Output the (X, Y) coordinate of the center of the cell containing the given text.  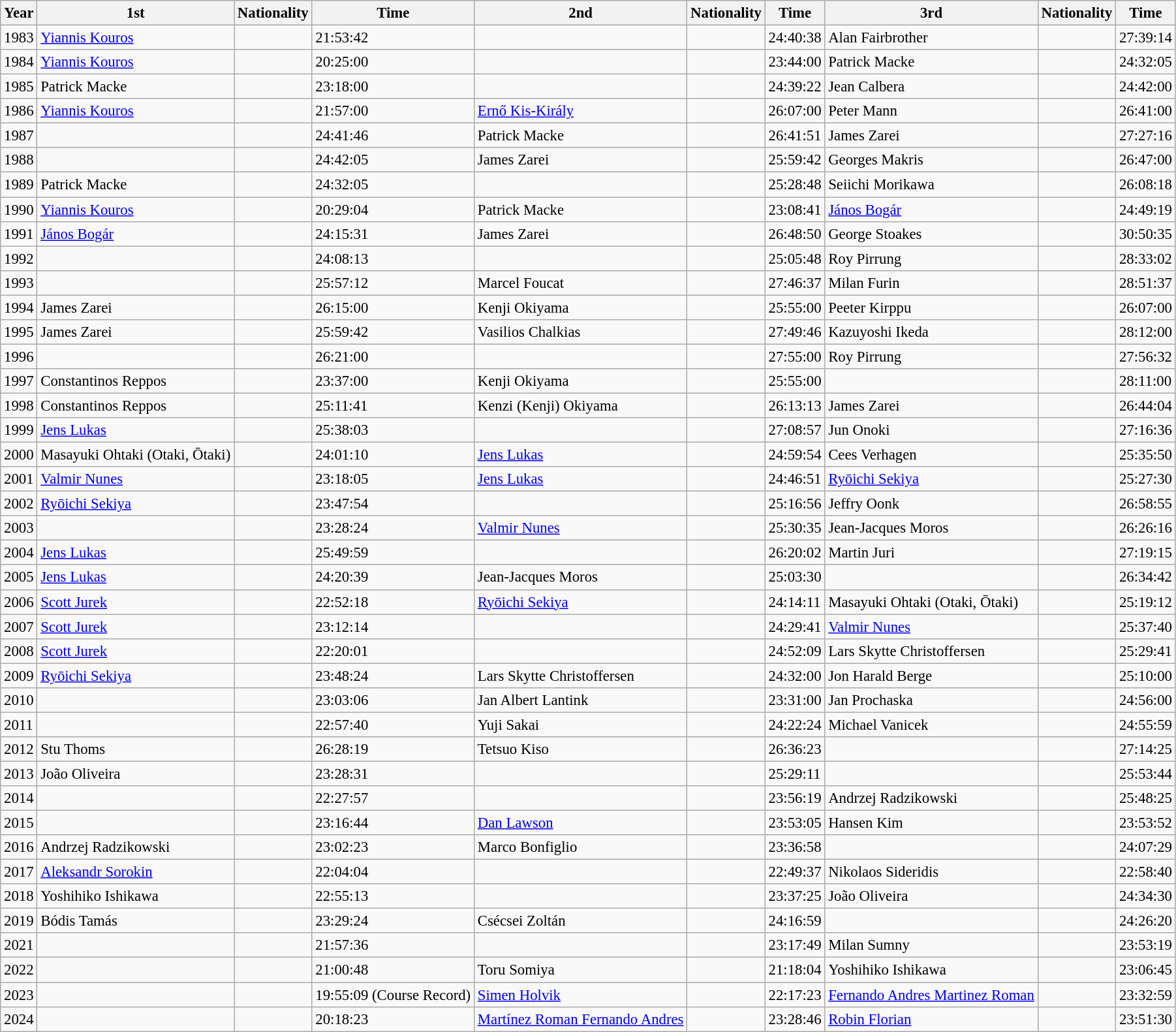
25:53:44 (1146, 774)
Simen Holvik (580, 995)
23:51:30 (1146, 1019)
23:37:25 (795, 896)
22:04:04 (393, 872)
25:29:11 (795, 774)
28:33:02 (1146, 258)
24:08:13 (393, 258)
23:16:44 (393, 823)
25:37:40 (1146, 627)
25:29:41 (1146, 651)
23:44:00 (795, 62)
Aleksandr Sorokin (136, 872)
Jan Prochaska (931, 700)
23:28:31 (393, 774)
3rd (931, 13)
George Stoakes (931, 234)
Hansen Kim (931, 823)
Martínez Roman Fernando Andres (580, 1019)
25:27:30 (1146, 479)
27:39:14 (1146, 38)
Fernando Andres Martinez Roman (931, 995)
23:03:06 (393, 700)
2010 (19, 700)
2024 (19, 1019)
25:49:59 (393, 553)
27:08:57 (795, 430)
1998 (19, 405)
Seiichi Morikawa (931, 185)
26:41:00 (1146, 111)
1985 (19, 87)
21:57:00 (393, 111)
23:36:58 (795, 847)
1996 (19, 356)
25:03:30 (795, 578)
1989 (19, 185)
24:46:51 (795, 479)
2022 (19, 970)
23:18:00 (393, 87)
27:46:37 (795, 283)
22:58:40 (1146, 872)
25:05:48 (795, 258)
24:32:00 (795, 676)
21:18:04 (795, 970)
26:44:04 (1146, 405)
26:28:19 (393, 749)
28:51:37 (1146, 283)
Jean Calbera (931, 87)
2021 (19, 946)
22:57:40 (393, 725)
Jeffry Oonk (931, 504)
21:57:36 (393, 946)
Milan Sumny (931, 946)
2nd (580, 13)
Robin Florian (931, 1019)
Peeter Kirppu (931, 307)
26:15:00 (393, 307)
Peter Mann (931, 111)
23:53:19 (1146, 946)
20:29:04 (393, 210)
25:38:03 (393, 430)
21:00:48 (393, 970)
Dan Lawson (580, 823)
2002 (19, 504)
Milan Furin (931, 283)
27:49:46 (795, 332)
Jan Albert Lantink (580, 700)
23:32:59 (1146, 995)
Alan Fairbrother (931, 38)
25:57:12 (393, 283)
27:27:16 (1146, 136)
26:13:13 (795, 405)
30:50:35 (1146, 234)
25:10:00 (1146, 676)
25:16:56 (795, 504)
24:01:10 (393, 455)
19:55:09 (Course Record) (393, 995)
Toru Somiya (580, 970)
21:53:42 (393, 38)
Nikolaos Sideridis (931, 872)
2000 (19, 455)
Kazuyoshi Ikeda (931, 332)
1988 (19, 160)
Jon Harald Berge (931, 676)
27:19:15 (1146, 553)
1999 (19, 430)
2005 (19, 578)
23:18:05 (393, 479)
Marcel Foucat (580, 283)
23:12:14 (393, 627)
23:28:46 (795, 1019)
25:35:50 (1146, 455)
1st (136, 13)
25:19:12 (1146, 602)
Martin Juri (931, 553)
24:56:00 (1146, 700)
22:17:23 (795, 995)
28:11:00 (1146, 381)
1995 (19, 332)
24:55:59 (1146, 725)
22:49:37 (795, 872)
24:49:19 (1146, 210)
25:48:25 (1146, 798)
2019 (19, 921)
Jun Onoki (931, 430)
2014 (19, 798)
1987 (19, 136)
27:55:00 (795, 356)
26:47:00 (1146, 160)
23:08:41 (795, 210)
26:26:16 (1146, 528)
2018 (19, 896)
24:59:54 (795, 455)
Yuji Sakai (580, 725)
Csécsei Zoltán (580, 921)
22:55:13 (393, 896)
1990 (19, 210)
1993 (19, 283)
24:16:59 (795, 921)
22:27:57 (393, 798)
1983 (19, 38)
24:20:39 (393, 578)
2001 (19, 479)
22:52:18 (393, 602)
23:28:24 (393, 528)
2017 (19, 872)
2023 (19, 995)
24:41:46 (393, 136)
23:17:49 (795, 946)
25:30:35 (795, 528)
1991 (19, 234)
26:48:50 (795, 234)
23:48:24 (393, 676)
1992 (19, 258)
27:56:32 (1146, 356)
25:11:41 (393, 405)
28:12:00 (1146, 332)
1984 (19, 62)
23:47:54 (393, 504)
Vasilios Chalkias (580, 332)
2009 (19, 676)
1986 (19, 111)
Kenzi (Kenji) Okiyama (580, 405)
Ernő Kis-Király (580, 111)
2013 (19, 774)
24:52:09 (795, 651)
20:18:23 (393, 1019)
26:41:51 (795, 136)
2008 (19, 651)
26:36:23 (795, 749)
20:25:00 (393, 62)
22:20:01 (393, 651)
24:26:20 (1146, 921)
Bódis Tamás (136, 921)
24:39:22 (795, 87)
24:14:11 (795, 602)
24:07:29 (1146, 847)
1994 (19, 307)
27:16:36 (1146, 430)
2016 (19, 847)
Georges Makris (931, 160)
24:42:05 (393, 160)
24:34:30 (1146, 896)
Stu Thoms (136, 749)
23:02:23 (393, 847)
2004 (19, 553)
2011 (19, 725)
2006 (19, 602)
2015 (19, 823)
Michael Vanicek (931, 725)
23:53:52 (1146, 823)
26:21:00 (393, 356)
24:15:31 (393, 234)
26:20:02 (795, 553)
Cees Verhagen (931, 455)
2003 (19, 528)
26:58:55 (1146, 504)
23:31:00 (795, 700)
24:40:38 (795, 38)
26:34:42 (1146, 578)
25:28:48 (795, 185)
27:14:25 (1146, 749)
24:42:00 (1146, 87)
26:08:18 (1146, 185)
Year (19, 13)
23:29:24 (393, 921)
23:37:00 (393, 381)
24:29:41 (795, 627)
2007 (19, 627)
23:56:19 (795, 798)
Marco Bonfiglio (580, 847)
23:06:45 (1146, 970)
1997 (19, 381)
2012 (19, 749)
24:22:24 (795, 725)
23:53:05 (795, 823)
Tetsuo Kiso (580, 749)
